Detect which cell encompasses the target text, then output its (x, y) center coordinate. 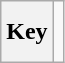
Key (27, 32)
